Extract the (x, y) coordinate from the center of the cell holding the provided text.  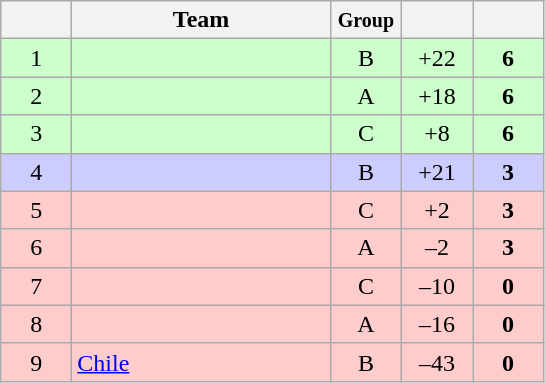
1 (36, 58)
+2 (436, 210)
+18 (436, 96)
+21 (436, 172)
5 (36, 210)
+22 (436, 58)
Group (366, 20)
Team (202, 20)
–2 (436, 248)
2 (36, 96)
Chile (202, 362)
–16 (436, 324)
4 (36, 172)
9 (36, 362)
–10 (436, 286)
8 (36, 324)
+8 (436, 134)
7 (36, 286)
–43 (436, 362)
